Return the [x, y] coordinate for the center point of the cell that contains the specified text.  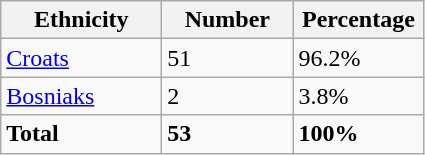
2 [228, 96]
51 [228, 58]
3.8% [358, 96]
Bosniaks [82, 96]
53 [228, 134]
Ethnicity [82, 20]
Number [228, 20]
Total [82, 134]
100% [358, 134]
Croats [82, 58]
96.2% [358, 58]
Percentage [358, 20]
